Scan for the cell matching the given text and deliver its [x, y] coordinate at center. 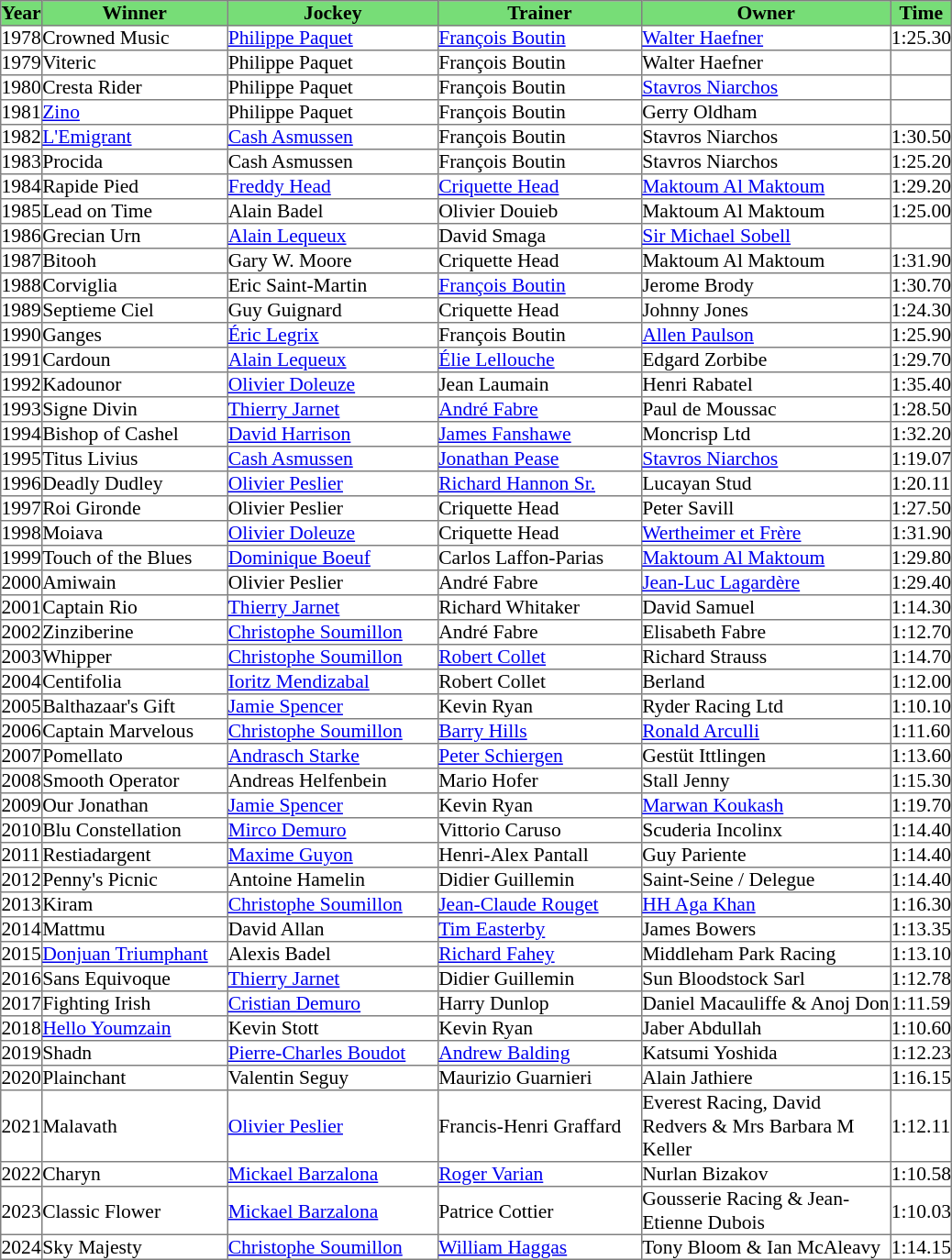
2024 [22, 1247]
1999 [22, 558]
1:15.30 [921, 781]
Captain Marvelous [134, 732]
Saint-Seine / Delegue [766, 880]
2017 [22, 1003]
1978 [22, 39]
Patrice Cottier [539, 1210]
Penny's Picnic [134, 880]
Guy Guignard [333, 310]
Éric Legrix [333, 336]
1:30.50 [921, 138]
Charyn [134, 1174]
Ryder Racing Ltd [766, 706]
1989 [22, 310]
Maxime Guyon [333, 855]
Procida [134, 161]
Jerome Brody [766, 286]
Peter Schiergen [539, 756]
James Bowers [766, 930]
1981 [22, 112]
Bitooh [134, 260]
Olivier Douieb [539, 211]
Ronald Arculli [766, 732]
Kadounor [134, 385]
Ioritz Mendizabal [333, 682]
1991 [22, 359]
Alain Jathiere [766, 1078]
1998 [22, 534]
Carlos Laffon-Parias [539, 558]
Maurizio Guarnieri [539, 1078]
Johnny Jones [766, 310]
2011 [22, 855]
Gary W. Moore [333, 260]
2004 [22, 682]
1:25.00 [921, 211]
Time [921, 13]
Restiadargent [134, 855]
Pomellato [134, 756]
Jonathan Pease [539, 459]
2019 [22, 1053]
Zino [134, 112]
2014 [22, 930]
1:13.35 [921, 930]
1:14.70 [921, 657]
Guy Pariente [766, 855]
Dominique Boeuf [333, 558]
1:25.30 [921, 39]
Elisabeth Fabre [766, 633]
1:19.07 [921, 459]
2007 [22, 756]
2010 [22, 831]
1:11.59 [921, 1003]
Centifolia [134, 682]
Gousserie Racing & Jean-Etienne Dubois [766, 1210]
1987 [22, 260]
Wertheimer et Frère [766, 534]
Owner [766, 13]
1:10.10 [921, 706]
Middleham Park Racing [766, 954]
1979 [22, 62]
Our Jonathan [134, 805]
Moncrisp Ltd [766, 435]
1:28.50 [921, 409]
Jean Laumain [539, 385]
Trainer [539, 13]
1:16.15 [921, 1078]
Alexis Badel [333, 954]
Malavath [134, 1126]
1:29.80 [921, 558]
1986 [22, 237]
Grecian Urn [134, 237]
Lead on Time [134, 211]
2021 [22, 1126]
Plainchant [134, 1078]
1990 [22, 336]
Berland [766, 682]
Edgard Zorbibe [766, 359]
1:16.30 [921, 904]
Cresta Rider [134, 88]
Shadn [134, 1053]
Richard Whitaker [539, 607]
1:13.10 [921, 954]
2003 [22, 657]
James Fanshawe [539, 435]
1983 [22, 161]
Mario Hofer [539, 781]
Bishop of Cashel [134, 435]
1984 [22, 187]
2015 [22, 954]
Signe Divin [134, 409]
1:27.50 [921, 508]
Jean-Luc Lagardère [766, 583]
Sans Equivoque [134, 979]
Roi Gironde [134, 508]
Balthazaar's Gift [134, 706]
Pierre-Charles Boudot [333, 1053]
1:14.30 [921, 607]
2020 [22, 1078]
Moiava [134, 534]
Classic Flower [134, 1210]
Harry Dunlop [539, 1003]
Roger Varian [539, 1174]
Mattmu [134, 930]
1:25.90 [921, 336]
1:14.15 [921, 1247]
Marwan Koukash [766, 805]
Titus Livius [134, 459]
1:29.70 [921, 359]
Richard Fahey [539, 954]
1:12.70 [921, 633]
2018 [22, 1029]
Ganges [134, 336]
1:13.60 [921, 756]
1:12.78 [921, 979]
1:30.70 [921, 286]
Donjuan Triumphant [134, 954]
Sir Michael Sobell [766, 237]
Cristian Demuro [333, 1003]
Richard Strauss [766, 657]
Everest Racing, David Redvers & Mrs Barbara M Keller [766, 1126]
Andrasch Starke [333, 756]
Alain Badel [333, 211]
Touch of the Blues [134, 558]
Jockey [333, 13]
Jean-Claude Rouget [539, 904]
Viteric [134, 62]
1:29.20 [921, 187]
1:29.40 [921, 583]
2016 [22, 979]
Allen Paulson [766, 336]
David Samuel [766, 607]
1982 [22, 138]
Scuderia Incolinx [766, 831]
1:20.11 [921, 484]
Winner [134, 13]
2022 [22, 1174]
Lucayan Stud [766, 484]
Valentin Seguy [333, 1078]
Zinziberine [134, 633]
1:11.60 [921, 732]
Freddy Head [333, 187]
Henri-Alex Pantall [539, 855]
Stall Jenny [766, 781]
Deadly Dudley [134, 484]
Crowned Music [134, 39]
2008 [22, 781]
Fighting Irish [134, 1003]
1997 [22, 508]
Paul de Moussac [766, 409]
1995 [22, 459]
Mirco Demuro [333, 831]
1:35.40 [921, 385]
Sky Majesty [134, 1247]
1:24.30 [921, 310]
Septieme Ciel [134, 310]
Corviglia [134, 286]
1992 [22, 385]
Captain Rio [134, 607]
2009 [22, 805]
David Smaga [539, 237]
HH Aga Khan [766, 904]
Whipper [134, 657]
Sun Bloodstock Sarl [766, 979]
1985 [22, 211]
1:12.00 [921, 682]
Francis-Henri Graffard [539, 1126]
Nurlan Bizakov [766, 1174]
David Harrison [333, 435]
1996 [22, 484]
1:10.60 [921, 1029]
1:32.20 [921, 435]
Blu Constellation [134, 831]
1993 [22, 409]
2023 [22, 1210]
Gestüt Ittlingen [766, 756]
David Allan [333, 930]
Katsumi Yoshida [766, 1053]
2005 [22, 706]
1:12.23 [921, 1053]
1:19.70 [921, 805]
1:25.20 [921, 161]
Vittorio Caruso [539, 831]
Year [22, 13]
1988 [22, 286]
1:10.03 [921, 1210]
2006 [22, 732]
Andreas Helfenbein [333, 781]
Kevin Stott [333, 1029]
Élie Lellouche [539, 359]
Kiram [134, 904]
Amiwain [134, 583]
2002 [22, 633]
L'Emigrant [134, 138]
Hello Youmzain [134, 1029]
Peter Savill [766, 508]
Daniel Macauliffe & Anoj Don [766, 1003]
Barry Hills [539, 732]
Tim Easterby [539, 930]
Cardoun [134, 359]
1980 [22, 88]
1994 [22, 435]
2001 [22, 607]
1:12.11 [921, 1126]
Henri Rabatel [766, 385]
Gerry Oldham [766, 112]
Andrew Balding [539, 1053]
Richard Hannon Sr. [539, 484]
2013 [22, 904]
Smooth Operator [134, 781]
Antoine Hamelin [333, 880]
William Haggas [539, 1247]
Tony Bloom & Ian McAleavy [766, 1247]
Jaber Abdullah [766, 1029]
Rapide Pied [134, 187]
1:10.58 [921, 1174]
2012 [22, 880]
2000 [22, 583]
Eric Saint-Martin [333, 286]
